Identify which cell holds the provided text, then report its [X, Y] central coordinate. 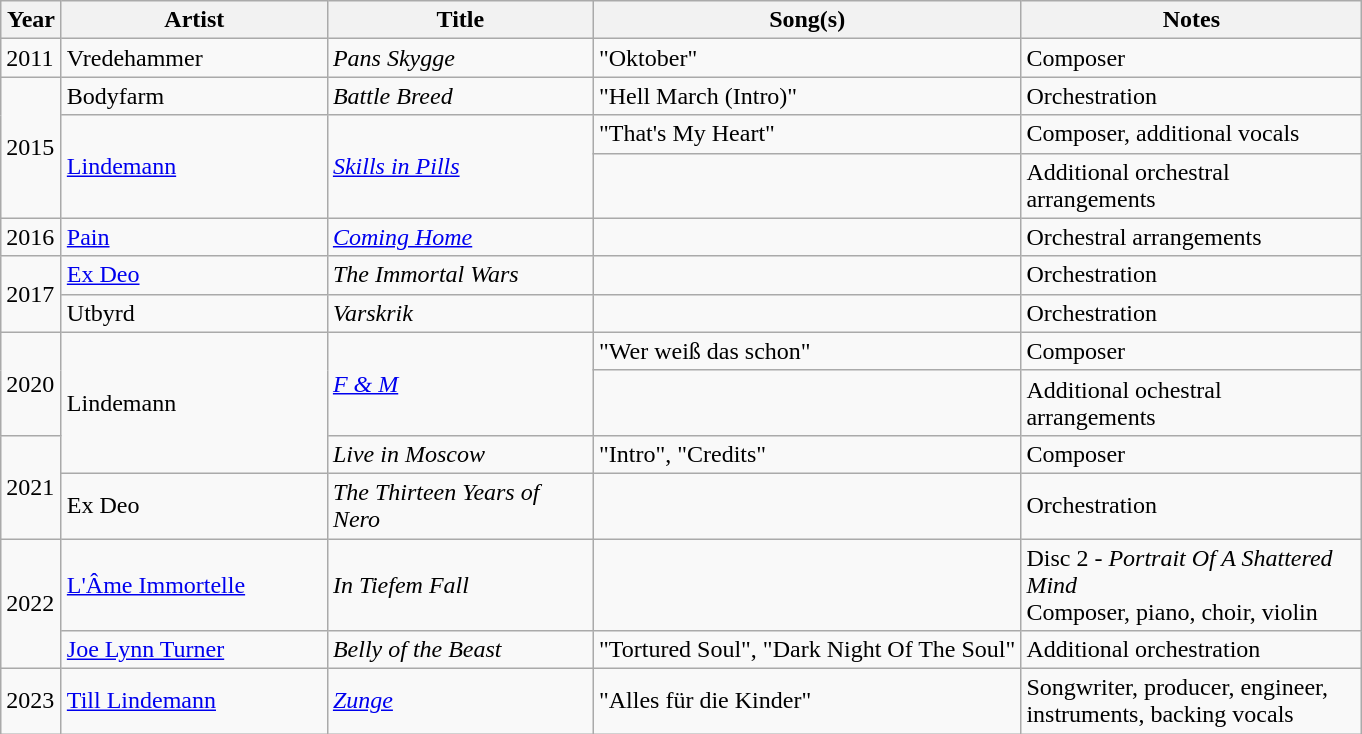
In Tiefem Fall [460, 584]
The Thirteen Years of Nero [460, 506]
2023 [32, 702]
Zunge [460, 702]
Bodyfarm [194, 96]
2017 [32, 294]
Year [32, 20]
"Wer weiß das schon" [806, 351]
Disc 2 - Portrait Of A Shattered MindComposer, piano, choir, violin [1192, 584]
Composer, additional vocals [1192, 134]
"Tortured Soul", "Dark Night Of The Soul" [806, 650]
Live in Moscow [460, 454]
2021 [32, 486]
Artist [194, 20]
Orchestral arrangements [1192, 237]
Notes [1192, 20]
"That's My Heart" [806, 134]
Till Lindemann [194, 702]
Additional orchestration [1192, 650]
L'Âme Immortelle [194, 584]
Skills in Pills [460, 166]
Song(s) [806, 20]
Pans Skygge [460, 58]
The Immortal Wars [460, 275]
F & M [460, 384]
Utbyrd [194, 313]
2022 [32, 603]
2015 [32, 148]
Title [460, 20]
2020 [32, 384]
Pain [194, 237]
Coming Home [460, 237]
"Oktober" [806, 58]
"Alles für die Kinder" [806, 702]
2016 [32, 237]
Songwriter, producer, engineer, instruments, backing vocals [1192, 702]
Varskrik [460, 313]
Belly of the Beast [460, 650]
2011 [32, 58]
Battle Breed [460, 96]
"Hell March (Intro)" [806, 96]
Additional ochestral arrangements [1192, 402]
Additional orchestral arrangements [1192, 186]
"Intro", "Credits" [806, 454]
Joe Lynn Turner [194, 650]
Vredehammer [194, 58]
